Scan for the cell matching the given text and deliver its [X, Y] coordinate at center. 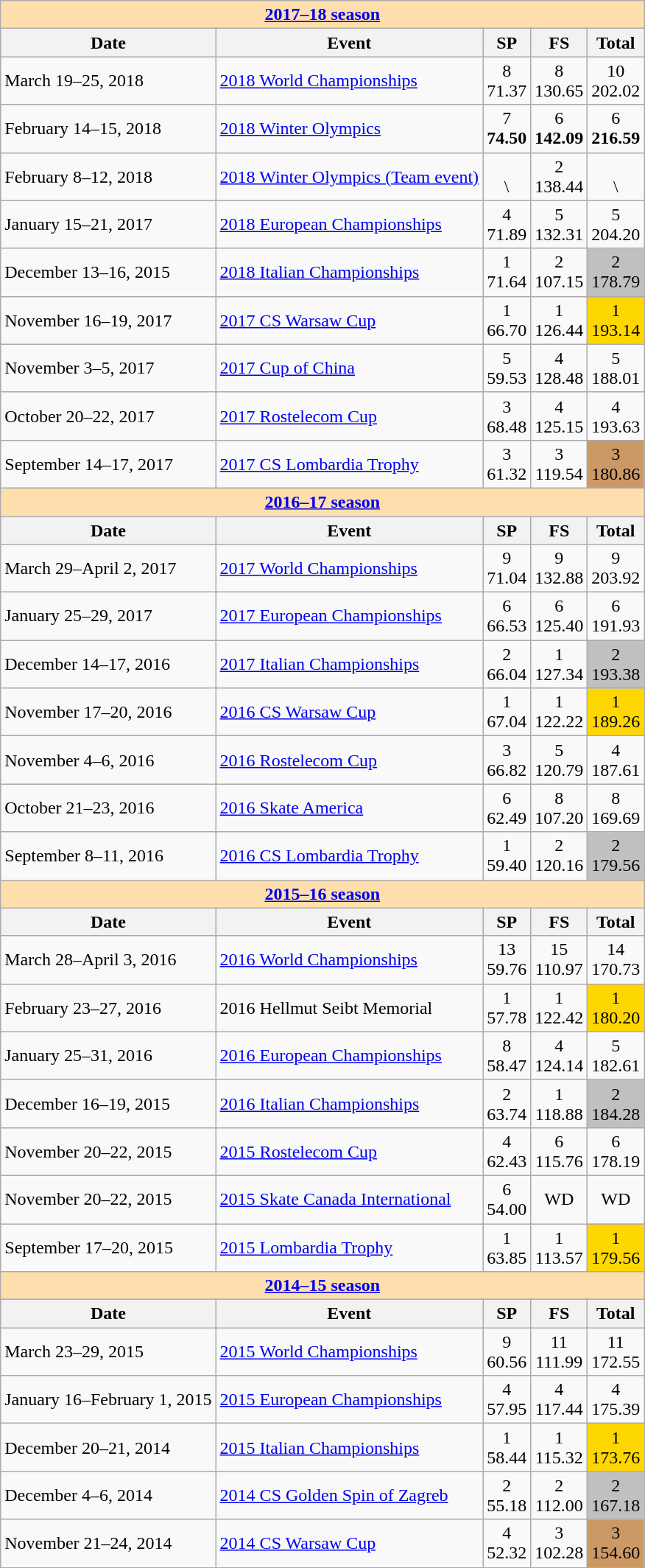
2014 CS Warsaw Cup [349, 1543]
9 203.92 [616, 569]
2 167.18 [616, 1496]
2016 Rostelecom Cup [349, 760]
2 120.16 [560, 856]
March 28–April 3, 2016 [108, 959]
2 193.38 [616, 665]
2016 CS Lombardia Trophy [349, 856]
September 8–11, 2016 [108, 856]
8 130.65 [560, 81]
1 179.56 [616, 1247]
5 188.01 [616, 368]
4 128.48 [560, 368]
March 23–29, 2015 [108, 1351]
4 193.63 [616, 416]
January 16–February 1, 2015 [108, 1400]
1 67.04 [507, 712]
February 14–15, 2018 [108, 128]
February 23–27, 2016 [108, 1008]
1 71.64 [507, 273]
2016 Skate America [349, 808]
8 107.20 [560, 808]
2018 Italian Championships [349, 273]
2015 European Championships [349, 1400]
2017 CS Lombardia Trophy [349, 464]
3 180.86 [616, 464]
2017 Rostelecom Cup [349, 416]
10 202.02 [616, 81]
February 8–12, 2018 [108, 177]
7 74.50 [507, 128]
6 216.59 [616, 128]
2018 Winter Olympics (Team event) [349, 177]
8 169.69 [616, 808]
October 21–23, 2016 [108, 808]
1 58.44 [507, 1447]
3 68.48 [507, 416]
4 57.95 [507, 1400]
3 102.28 [560, 1543]
December 14–17, 2016 [108, 665]
2017–18 season [322, 15]
2 179.56 [616, 856]
2018 European Championships [349, 224]
2018 Winter Olympics [349, 128]
4 125.15 [560, 416]
1 189.26 [616, 712]
1 113.57 [560, 1247]
5 59.53 [507, 368]
2014–15 season [322, 1286]
15 110.97 [560, 959]
4 187.61 [616, 760]
5 204.20 [616, 224]
8 58.47 [507, 1055]
January 25–29, 2017 [108, 616]
14 170.73 [616, 959]
2017 World Championships [349, 569]
March 19–25, 2018 [108, 81]
September 17–20, 2015 [108, 1247]
3 154.60 [616, 1543]
4 71.89 [507, 224]
9 60.56 [507, 1351]
2016 Hellmut Seibt Memorial [349, 1008]
2 66.04 [507, 665]
2 184.28 [616, 1104]
October 20–22, 2017 [108, 416]
2018 World Championships [349, 81]
2017 CS Warsaw Cup [349, 320]
2016 World Championships [349, 959]
2014 CS Golden Spin of Zagreb [349, 1496]
6 54.00 [507, 1200]
March 29–April 2, 2017 [108, 569]
4 117.44 [560, 1400]
8 71.37 [507, 81]
1 115.32 [560, 1447]
November 3–5, 2017 [108, 368]
11 172.55 [616, 1351]
3 119.54 [560, 464]
6 62.49 [507, 808]
2016 Italian Championships [349, 1104]
6 115.76 [560, 1151]
6 178.19 [616, 1151]
September 14–17, 2017 [108, 464]
November 17–20, 2016 [108, 712]
5 120.79 [560, 760]
6 66.53 [507, 616]
2017 Cup of China [349, 368]
December 4–6, 2014 [108, 1496]
6 191.93 [616, 616]
1 63.85 [507, 1247]
2015 World Championships [349, 1351]
3 61.32 [507, 464]
2017 European Championships [349, 616]
2016 CS Warsaw Cup [349, 712]
9 71.04 [507, 569]
2015 Lombardia Trophy [349, 1247]
5 182.61 [616, 1055]
11 111.99 [560, 1351]
1 173.76 [616, 1447]
1 59.40 [507, 856]
November 21–24, 2014 [108, 1543]
4 52.32 [507, 1543]
January 25–31, 2016 [108, 1055]
4 175.39 [616, 1400]
2015 Rostelecom Cup [349, 1151]
3 66.82 [507, 760]
2016 European Championships [349, 1055]
2 112.00 [560, 1496]
December 13–16, 2015 [108, 273]
5 132.31 [560, 224]
13 59.76 [507, 959]
1 127.34 [560, 665]
6 142.09 [560, 128]
2015 Italian Championships [349, 1447]
1 57.78 [507, 1008]
November 16–19, 2017 [108, 320]
1 126.44 [560, 320]
2 107.15 [560, 273]
2015 Skate Canada International [349, 1200]
9 132.88 [560, 569]
2016–17 season [322, 502]
2 55.18 [507, 1496]
2 178.79 [616, 273]
6 125.40 [560, 616]
1 118.88 [560, 1104]
November 4–6, 2016 [108, 760]
1 122.22 [560, 712]
2015–16 season [322, 894]
4 124.14 [560, 1055]
January 15–21, 2017 [108, 224]
2 138.44 [560, 177]
2017 Italian Championships [349, 665]
4 62.43 [507, 1151]
December 16–19, 2015 [108, 1104]
1 193.14 [616, 320]
December 20–21, 2014 [108, 1447]
1 180.20 [616, 1008]
2 63.74 [507, 1104]
1 66.70 [507, 320]
1 122.42 [560, 1008]
